Pinpoint the cell where the given text exists, returning its [x, y] midpoint coordinate. 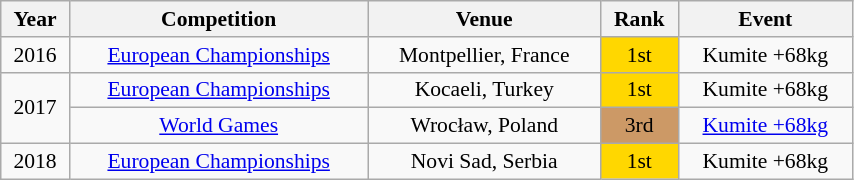
Year [35, 19]
Montpellier, France [484, 55]
Rank [639, 19]
Venue [484, 19]
Kocaeli, Turkey [484, 90]
Wrocław, Poland [484, 126]
Competition [218, 19]
Novi Sad, Serbia [484, 162]
Event [765, 19]
2018 [35, 162]
2017 [35, 108]
2016 [35, 55]
3rd [639, 126]
World Games [218, 126]
